Search for the cell housing the specified text and yield its (X, Y) center coordinate. 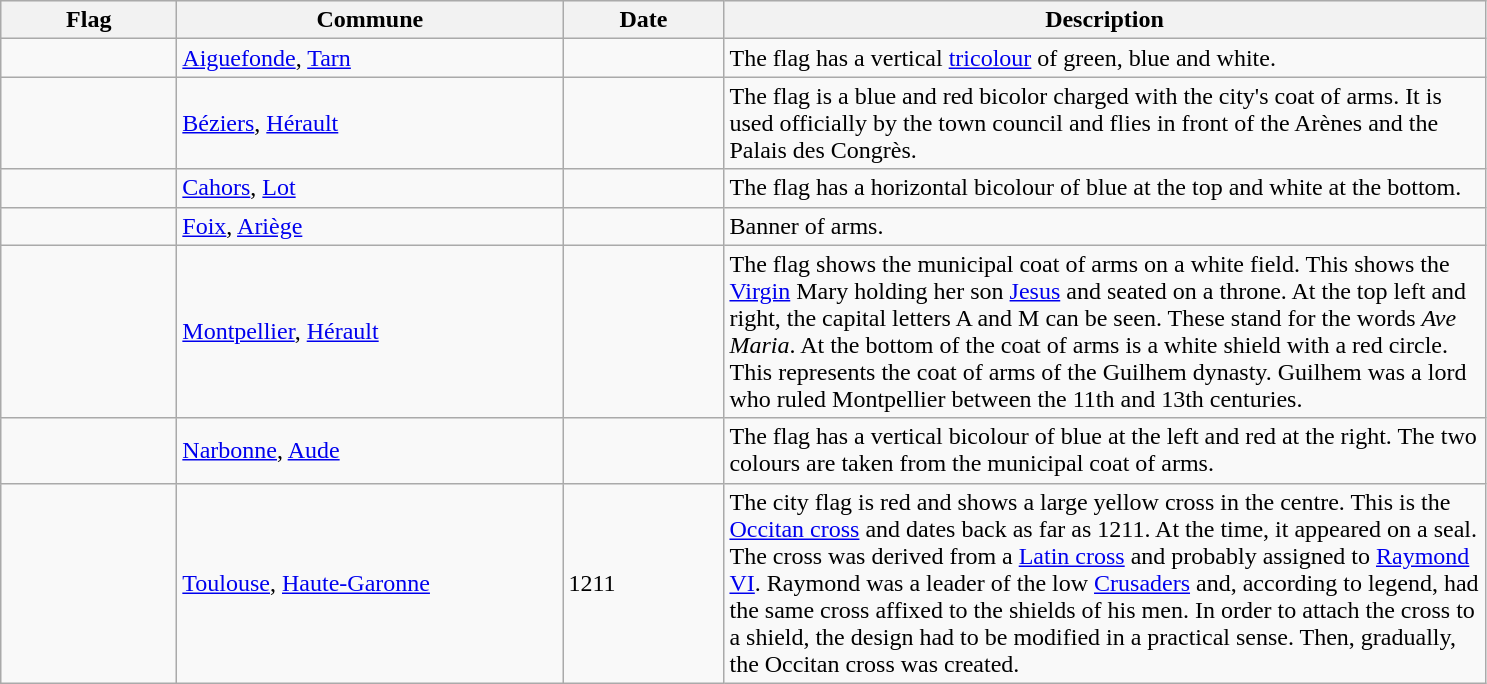
Aiguefonde, Tarn (370, 58)
Narbonne, Aude (370, 450)
The flag has a vertical tricolour of green, blue and white. (1104, 58)
Date (644, 20)
Montpellier, Hérault (370, 332)
Flag (89, 20)
1211 (644, 583)
The flag has a vertical bicolour of blue at the left and red at the right. The two colours are taken from the municipal coat of arms. (1104, 450)
The flag has a horizontal bicolour of blue at the top and white at the bottom. (1104, 188)
Toulouse, Haute-Garonne (370, 583)
Béziers, Hérault (370, 123)
Foix, Ariège (370, 226)
Description (1104, 20)
Cahors, Lot (370, 188)
Commune (370, 20)
Banner of arms. (1104, 226)
